From the cell containing the given text, extract its center point as [X, Y] coordinate. 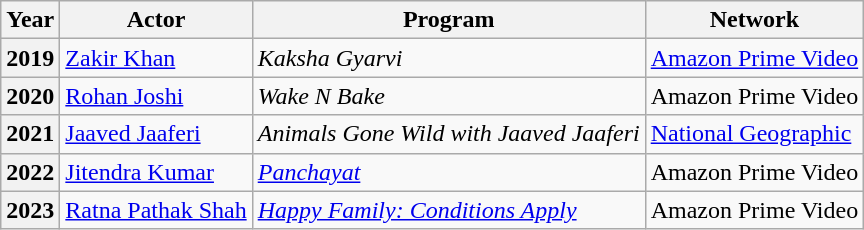
2021 [30, 134]
Kaksha Gyarvi [448, 58]
Wake N Bake [448, 96]
Jaaved Jaaferi [156, 134]
2020 [30, 96]
Jitendra Kumar [156, 172]
2023 [30, 210]
Panchayat [448, 172]
Zakir Khan [156, 58]
Year [30, 20]
Actor [156, 20]
Program [448, 20]
Ratna Pathak Shah [156, 210]
Network [754, 20]
2022 [30, 172]
Happy Family: Conditions Apply [448, 210]
2019 [30, 58]
Animals Gone Wild with Jaaved Jaaferi [448, 134]
National Geographic [754, 134]
Rohan Joshi [156, 96]
